Extract the (x, y) coordinate from the center of the cell holding the provided text.  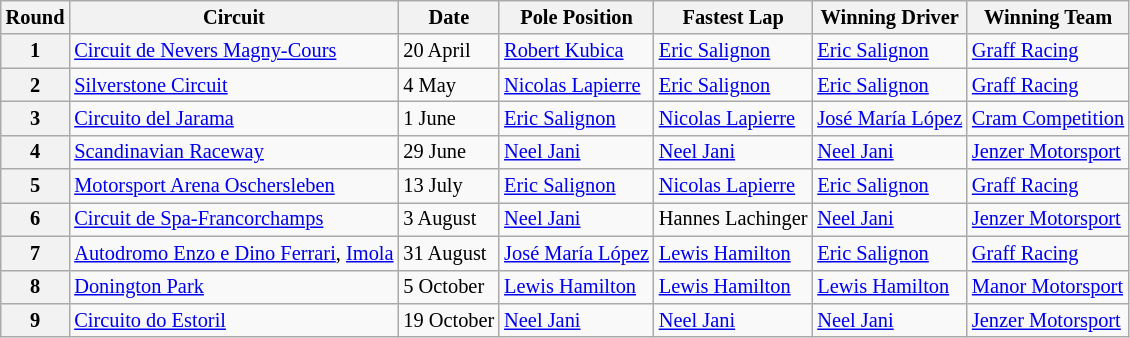
Circuito do Estoril (234, 320)
Hannes Lachinger (734, 219)
Silverstone Circuit (234, 85)
Circuit de Nevers Magny-Cours (234, 51)
Autodromo Enzo e Dino Ferrari, Imola (234, 253)
Scandinavian Raceway (234, 152)
4 May (448, 85)
5 October (448, 287)
Manor Motorsport (1048, 287)
Circuit de Spa-Francorchamps (234, 219)
2 (36, 85)
3 August (448, 219)
1 (36, 51)
Motorsport Arena Oschersleben (234, 186)
Date (448, 17)
20 April (448, 51)
Winning Team (1048, 17)
4 (36, 152)
6 (36, 219)
Round (36, 17)
19 October (448, 320)
Pole Position (576, 17)
9 (36, 320)
Circuit (234, 17)
Robert Kubica (576, 51)
1 June (448, 118)
Fastest Lap (734, 17)
Circuito del Jarama (234, 118)
Cram Competition (1048, 118)
29 June (448, 152)
31 August (448, 253)
13 July (448, 186)
7 (36, 253)
5 (36, 186)
8 (36, 287)
3 (36, 118)
Donington Park (234, 287)
Winning Driver (890, 17)
